From the cell containing the given text, extract its center point as (x, y) coordinate. 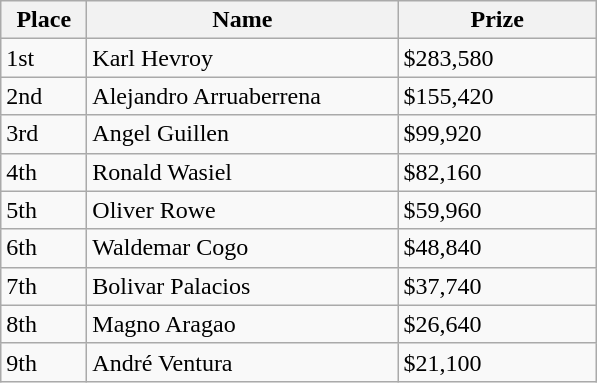
1st (44, 58)
Magno Aragao (242, 324)
Waldemar Cogo (242, 248)
2nd (44, 96)
$21,100 (498, 362)
Alejandro Arruaberrena (242, 96)
$26,640 (498, 324)
Bolivar Palacios (242, 286)
$37,740 (498, 286)
$99,920 (498, 134)
$82,160 (498, 172)
Name (242, 20)
André Ventura (242, 362)
5th (44, 210)
Oliver Rowe (242, 210)
8th (44, 324)
$155,420 (498, 96)
Angel Guillen (242, 134)
4th (44, 172)
Prize (498, 20)
9th (44, 362)
7th (44, 286)
Place (44, 20)
6th (44, 248)
$48,840 (498, 248)
Ronald Wasiel (242, 172)
Karl Hevroy (242, 58)
$283,580 (498, 58)
3rd (44, 134)
$59,960 (498, 210)
